Return the [x, y] coordinate for the center point of the cell that contains the specified text.  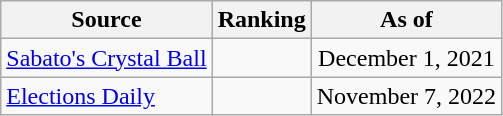
Elections Daily [106, 96]
Sabato's Crystal Ball [106, 58]
As of [406, 20]
Ranking [262, 20]
Source [106, 20]
December 1, 2021 [406, 58]
November 7, 2022 [406, 96]
